Scan for the cell matching the given text and deliver its (x, y) coordinate at center. 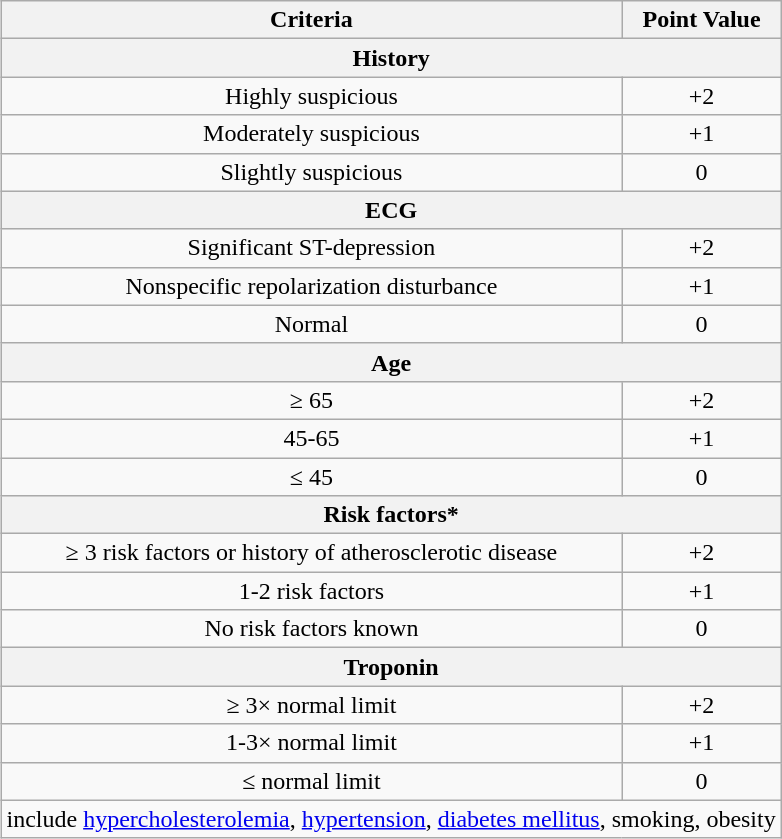
No risk factors known (312, 629)
Highly suspicious (312, 96)
Slightly suspicious (312, 172)
Moderately suspicious (312, 134)
Point Value (702, 20)
History (391, 58)
≥ 65 (312, 400)
≤ normal limit (312, 781)
Criteria (312, 20)
Risk factors* (391, 515)
Troponin (391, 667)
45-65 (312, 438)
ECG (391, 210)
Age (391, 362)
Significant ST-depression (312, 248)
≥ 3 risk factors or history of atherosclerotic disease (312, 553)
1-3× normal limit (312, 743)
1-2 risk factors (312, 591)
≥ 3× normal limit (312, 705)
Nonspecific repolarization disturbance (312, 286)
include hypercholesterolemia, hypertension, diabetes mellitus, smoking, obesity (391, 819)
≤ 45 (312, 477)
Normal (312, 324)
